Scan for the cell matching the given text and deliver its [x, y] coordinate at center. 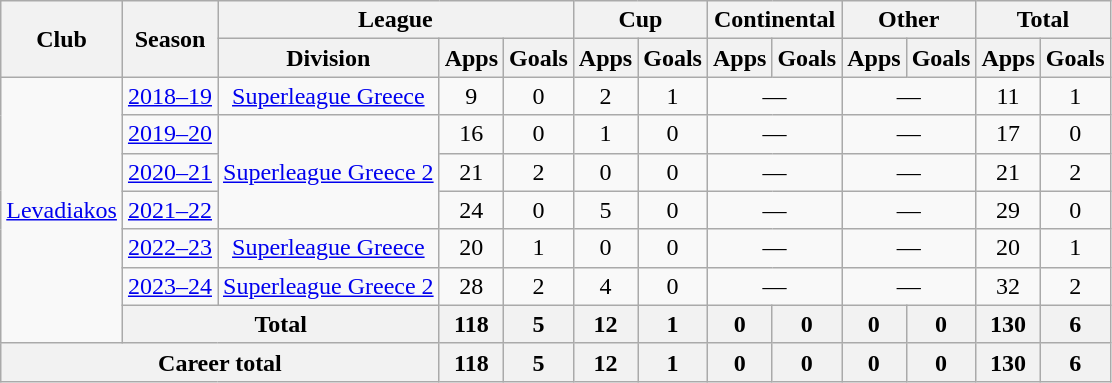
Career total [220, 362]
Levadiakos [62, 210]
2023–24 [170, 286]
Continental [774, 20]
2018–19 [170, 96]
17 [1008, 134]
4 [605, 286]
League [396, 20]
Cup [640, 20]
Other [909, 20]
28 [471, 286]
32 [1008, 286]
29 [1008, 210]
Season [170, 39]
16 [471, 134]
2021–22 [170, 210]
Division [329, 58]
2019–20 [170, 134]
11 [1008, 96]
24 [471, 210]
Club [62, 39]
2022–23 [170, 248]
2020–21 [170, 172]
9 [471, 96]
